Scan for the cell matching the given text and deliver its (x, y) coordinate at center. 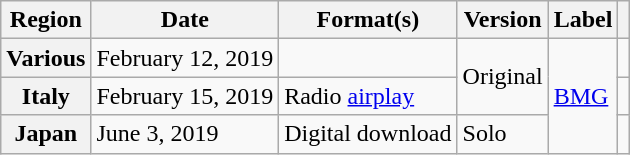
Japan (46, 134)
Original (502, 77)
June 3, 2019 (185, 134)
February 15, 2019 (185, 96)
BMG (583, 96)
Solo (502, 134)
Region (46, 20)
Version (502, 20)
Radio airplay (368, 96)
Various (46, 58)
Label (583, 20)
February 12, 2019 (185, 58)
Date (185, 20)
Italy (46, 96)
Digital download (368, 134)
Format(s) (368, 20)
